Extract the (X, Y) coordinate from the center of the cell holding the provided text.  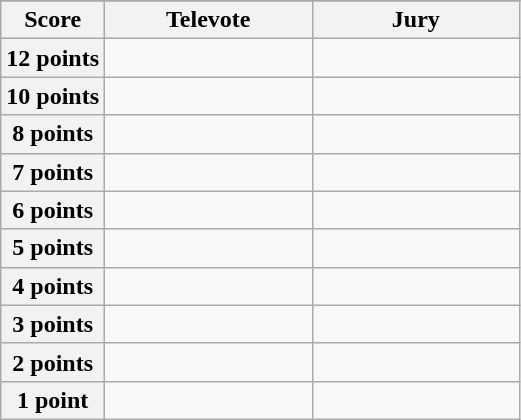
6 points (53, 210)
12 points (53, 58)
Jury (416, 20)
3 points (53, 324)
8 points (53, 134)
Score (53, 20)
4 points (53, 286)
1 point (53, 400)
7 points (53, 172)
Televote (209, 20)
10 points (53, 96)
2 points (53, 362)
5 points (53, 248)
